For the text-containing cell, return its midpoint in (x, y) coordinate format. 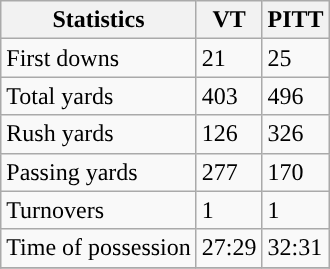
Passing yards (99, 172)
126 (229, 134)
21 (229, 58)
27:29 (229, 248)
326 (296, 134)
Total yards (99, 96)
496 (296, 96)
403 (229, 96)
277 (229, 172)
VT (229, 20)
First downs (99, 58)
170 (296, 172)
Time of possession (99, 248)
Statistics (99, 20)
Turnovers (99, 210)
32:31 (296, 248)
25 (296, 58)
Rush yards (99, 134)
PITT (296, 20)
